Output the [X, Y] coordinate of the center of the cell containing the given text.  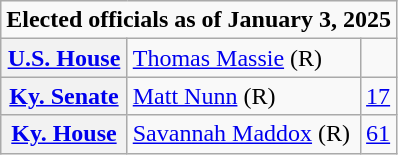
Thomas Massie (R) [244, 58]
Elected officials as of January 3, 2025 [199, 20]
61 [379, 134]
U.S. House [64, 58]
Matt Nunn (R) [244, 96]
Ky. House [64, 134]
Ky. Senate [64, 96]
17 [379, 96]
Savannah Maddox (R) [244, 134]
